Output the (x, y) coordinate of the center of the cell containing the given text.  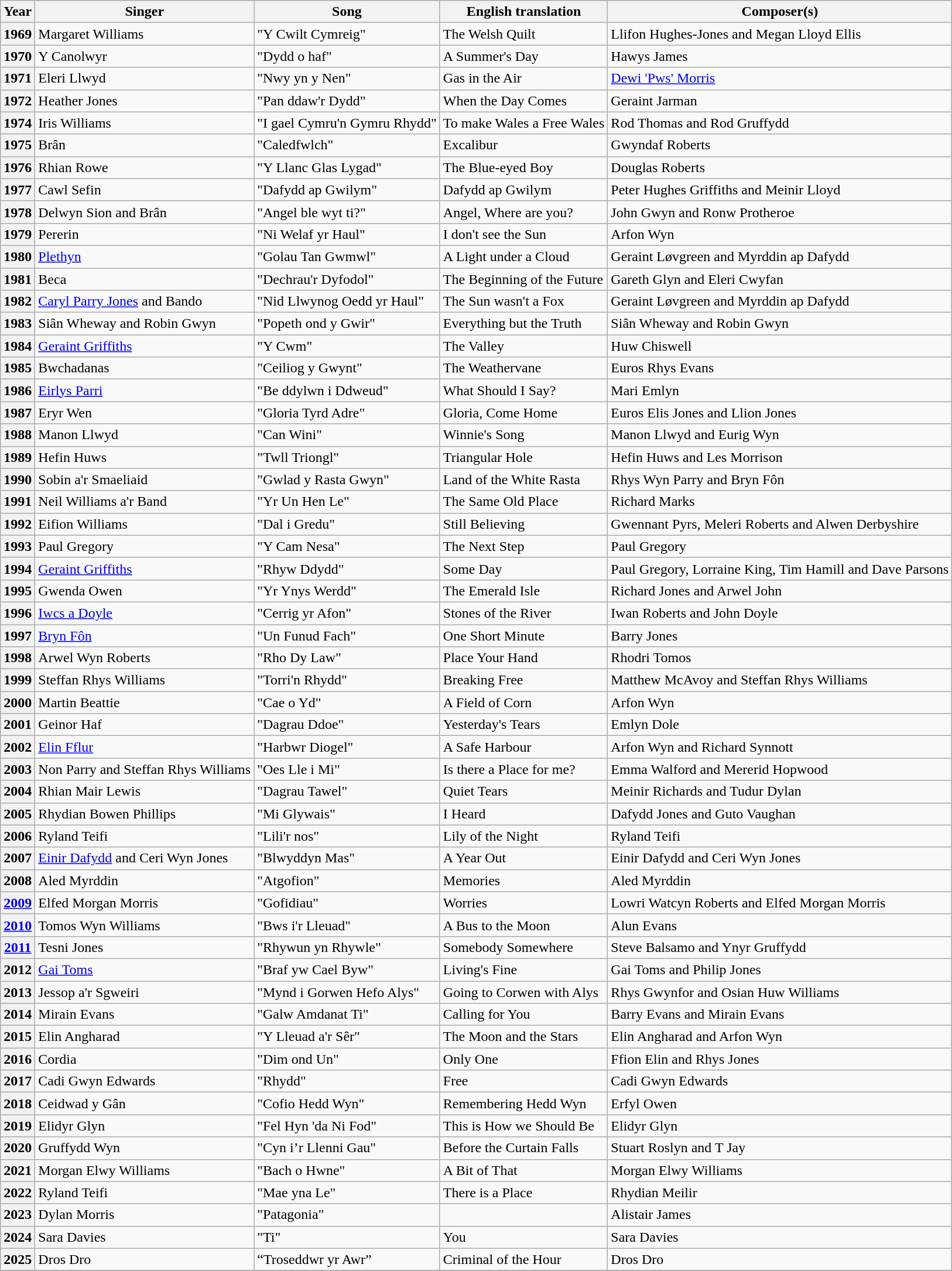
Eifion Williams (145, 524)
Sobin a'r Smaeliaid (145, 479)
2004 (18, 792)
1984 (18, 346)
The Emerald Isle (523, 591)
To make Wales a Free Wales (523, 123)
Lily of the Night (523, 836)
"Twll Triongl" (347, 457)
A Safe Harbour (523, 747)
Gwennant Pyrs, Meleri Roberts and Alwen Derbyshire (780, 524)
"Atgofion" (347, 881)
"Y Lleuad a'r Sêr" (347, 1037)
"Braf yw Cael Byw" (347, 969)
Martin Beattie (145, 703)
Eleri Llwyd (145, 78)
There is a Place (523, 1193)
1971 (18, 78)
Composer(s) (780, 12)
"Dagrau Ddoe" (347, 725)
"Dal i Gredu" (347, 524)
Brân (145, 145)
Breaking Free (523, 680)
1972 (18, 101)
Only One (523, 1059)
"Y Cwilt Cymreig" (347, 34)
1985 (18, 368)
Criminal of the Hour (523, 1259)
Somebody Somewhere (523, 947)
1991 (18, 502)
Mirain Evans (145, 1015)
Iwan Roberts and John Doyle (780, 613)
1989 (18, 457)
Still Believing (523, 524)
Huw Chiswell (780, 346)
"Dydd o haf" (347, 56)
"Y Cwm" (347, 346)
A Bit of That (523, 1170)
Emlyn Dole (780, 725)
Is there a Place for me? (523, 769)
"Nwy yn y Nen" (347, 78)
Dylan Morris (145, 1215)
2002 (18, 747)
"Bach o Hwne" (347, 1170)
Delwyn Sion and Brân (145, 212)
Richard Jones and Arwel John (780, 591)
Rhian Mair Lewis (145, 792)
"Gofidiau" (347, 903)
Dewi 'Pws' Morris (780, 78)
I don't see the Sun (523, 234)
Elin Angharad and Arfon Wyn (780, 1037)
Everything but the Truth (523, 324)
The Blue-eyed Boy (523, 167)
Manon Llwyd and Eurig Wyn (780, 435)
"Ceiliog y Gwynt" (347, 368)
Singer (145, 12)
1983 (18, 324)
Caryl Parry Jones and Bando (145, 302)
2015 (18, 1037)
Dafydd Jones and Guto Vaughan (780, 814)
Plethyn (145, 256)
"Rhydd" (347, 1081)
1997 (18, 635)
Richard Marks (780, 502)
Barry Evans and Mirain Evans (780, 1015)
"Bws i'r Lleuad" (347, 925)
Peter Hughes Griffiths and Meinir Lloyd (780, 190)
The Weathervane (523, 368)
2011 (18, 947)
"Gwlad y Rasta Gwyn" (347, 479)
Rhydian Bowen Phillips (145, 814)
Some Day (523, 568)
Llifon Hughes-Jones and Megan Lloyd Ellis (780, 34)
1978 (18, 212)
Meinir Richards and Tudur Dylan (780, 792)
1999 (18, 680)
1998 (18, 658)
"Blwyddyn Mas" (347, 858)
Eirlys Parri (145, 390)
"Dim ond Un" (347, 1059)
2018 (18, 1104)
The Welsh Quilt (523, 34)
"Rhyw Ddydd" (347, 568)
1970 (18, 56)
2020 (18, 1148)
Rhydian Meilir (780, 1193)
You (523, 1237)
1980 (18, 256)
2022 (18, 1193)
1995 (18, 591)
Iwcs a Doyle (145, 613)
Gai Toms (145, 969)
"Fel Hyn 'da Ni Fod" (347, 1126)
2005 (18, 814)
1981 (18, 279)
Iris Williams (145, 123)
Steve Balsamo and Ynyr Gruffydd (780, 947)
Alun Evans (780, 925)
"Ti" (347, 1237)
"Cerrig yr Afon" (347, 613)
1976 (18, 167)
"Angel ble wyt ti?" (347, 212)
Before the Curtain Falls (523, 1148)
"Cyn i’r Llenni Gau" (347, 1148)
Year (18, 12)
Triangular Hole (523, 457)
"Dagrau Tawel" (347, 792)
The Valley (523, 346)
Land of the White Rasta (523, 479)
Neil Williams a'r Band (145, 502)
"Patagonia" (347, 1215)
Stuart Roslyn and T Jay (780, 1148)
Yesterday's Tears (523, 725)
2012 (18, 969)
1969 (18, 34)
Gruffydd Wyn (145, 1148)
1996 (18, 613)
Gwyndaf Roberts (780, 145)
Geinor Haf (145, 725)
Pererin (145, 234)
"Popeth ond y Gwir" (347, 324)
Hefin Huws and Les Morrison (780, 457)
Bwchadanas (145, 368)
2023 (18, 1215)
"Y Llanc Glas Lygad" (347, 167)
2000 (18, 703)
Ceidwad y Gân (145, 1104)
1990 (18, 479)
Living's Fine (523, 969)
"I gael Cymru'n Gymru Rhydd" (347, 123)
"Be ddylwn i Ddweud" (347, 390)
Erfyl Owen (780, 1104)
Quiet Tears (523, 792)
Gai Toms and Philip Jones (780, 969)
Stones of the River (523, 613)
Rod Thomas and Rod Gruffydd (780, 123)
"Can Wini" (347, 435)
A Field of Corn (523, 703)
"Mi Glywais" (347, 814)
John Gwyn and Ronw Protheroe (780, 212)
Lowri Watcyn Roberts and Elfed Morgan Morris (780, 903)
Elin Angharad (145, 1037)
Free (523, 1081)
1986 (18, 390)
Ffion Elin and Rhys Jones (780, 1059)
Beca (145, 279)
"Y Cam Nesa" (347, 546)
"Yr Ynys Werdd" (347, 591)
A Year Out (523, 858)
A Summer's Day (523, 56)
Cawl Sefin (145, 190)
Gwenda Owen (145, 591)
1974 (18, 123)
Elfed Morgan Morris (145, 903)
1987 (18, 413)
Jessop a'r Sgweiri (145, 992)
Y Canolwyr (145, 56)
Mari Emlyn (780, 390)
Heather Jones (145, 101)
"Yr Un Hen Le" (347, 502)
2013 (18, 992)
"Torri'n Rhydd" (347, 680)
The Moon and the Stars (523, 1037)
Hefin Huws (145, 457)
Winnie's Song (523, 435)
Douglas Roberts (780, 167)
"Galw Amdanat Ti" (347, 1015)
Calling for You (523, 1015)
"Golau Tan Gwmwl" (347, 256)
Going to Corwen with Alys (523, 992)
"Cofio Hedd Wyn" (347, 1104)
2024 (18, 1237)
2010 (18, 925)
"Dechrau'r Dyfodol" (347, 279)
1979 (18, 234)
2021 (18, 1170)
"Mynd i Gorwen Hefo Alys" (347, 992)
"Cae o Yd" (347, 703)
1975 (18, 145)
2019 (18, 1126)
Paul Gregory, Lorraine King, Tim Hamill and Dave Parsons (780, 568)
English translation (523, 12)
I Heard (523, 814)
2001 (18, 725)
“Troseddwr yr Awr” (347, 1259)
"Nid Llwynog Oedd yr Haul" (347, 302)
Euros Elis Jones and Llion Jones (780, 413)
Remembering Hedd Wyn (523, 1104)
2009 (18, 903)
Song (347, 12)
Excalibur (523, 145)
Cordia (145, 1059)
When the Day Comes (523, 101)
"Caledfwlch" (347, 145)
2017 (18, 1081)
Memories (523, 881)
Arwel Wyn Roberts (145, 658)
Tesni Jones (145, 947)
Margaret Williams (145, 34)
2025 (18, 1259)
1992 (18, 524)
Dafydd ap Gwilym (523, 190)
Rhys Wyn Parry and Bryn Fôn (780, 479)
The Same Old Place (523, 502)
What Should I Say? (523, 390)
"Ni Welaf yr Haul" (347, 234)
Rhodri Tomos (780, 658)
A Light under a Cloud (523, 256)
Alistair James (780, 1215)
Steffan Rhys Williams (145, 680)
Eryr Wen (145, 413)
Hawys James (780, 56)
The Beginning of the Future (523, 279)
Gareth Glyn and Eleri Cwyfan (780, 279)
Barry Jones (780, 635)
This is How we Should Be (523, 1126)
The Next Step (523, 546)
Worries (523, 903)
Rhian Rowe (145, 167)
Non Parry and Steffan Rhys Williams (145, 769)
2014 (18, 1015)
One Short Minute (523, 635)
1993 (18, 546)
Manon Llwyd (145, 435)
"Lili'r nos" (347, 836)
Arfon Wyn and Richard Synnott (780, 747)
"Gloria Tyrd Adre" (347, 413)
2016 (18, 1059)
Matthew McAvoy and Steffan Rhys Williams (780, 680)
Bryn Fôn (145, 635)
Euros Rhys Evans (780, 368)
2008 (18, 881)
Geraint Jarman (780, 101)
1982 (18, 302)
"Harbwr Diogel" (347, 747)
2006 (18, 836)
"Dafydd ap Gwilym" (347, 190)
Gas in the Air (523, 78)
The Sun wasn't a Fox (523, 302)
1988 (18, 435)
2007 (18, 858)
1977 (18, 190)
Tomos Wyn Williams (145, 925)
"Un Funud Fach" (347, 635)
Elin Fflur (145, 747)
Rhys Gwynfor and Osian Huw Williams (780, 992)
Gloria, Come Home (523, 413)
2003 (18, 769)
"Pan ddaw'r Dydd" (347, 101)
Emma Walford and Mererid Hopwood (780, 769)
"Rho Dy Law" (347, 658)
"Oes Lle i Mi" (347, 769)
Angel, Where are you? (523, 212)
A Bus to the Moon (523, 925)
1994 (18, 568)
Place Your Hand (523, 658)
"Rhywun yn Rhywle" (347, 947)
"Mae yna Le" (347, 1193)
